Locate the cell with the specified text and output its [X, Y] center coordinate. 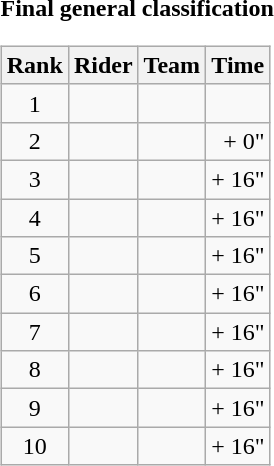
5 [34, 256]
1 [34, 103]
9 [34, 408]
8 [34, 370]
Team [172, 65]
2 [34, 141]
Time [238, 65]
3 [34, 179]
4 [34, 217]
6 [34, 294]
Rank [34, 65]
+ 0" [238, 141]
10 [34, 446]
7 [34, 332]
Rider [103, 65]
